Detect which cell encompasses the target text, then output its (x, y) center coordinate. 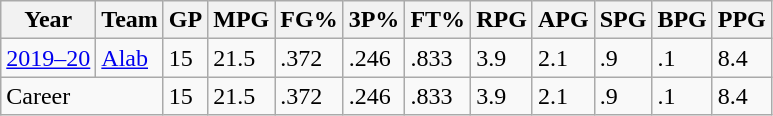
FG% (309, 20)
Year (48, 20)
PPG (742, 20)
GP (185, 20)
Team (130, 20)
3P% (374, 20)
Alab (130, 58)
FT% (438, 20)
SPG (623, 20)
RPG (502, 20)
Career (82, 96)
BPG (682, 20)
APG (563, 20)
2019–20 (48, 58)
MPG (242, 20)
